Detect which cell encompasses the target text, then output its [X, Y] center coordinate. 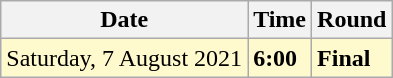
6:00 [280, 58]
Date [124, 20]
Round [352, 20]
Saturday, 7 August 2021 [124, 58]
Final [352, 58]
Time [280, 20]
